Determine the (X, Y) coordinate at the center of the cell enclosing the given text.  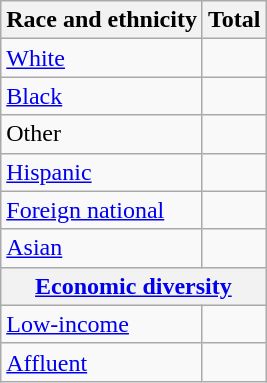
Asian (102, 248)
Total (234, 20)
Race and ethnicity (102, 20)
White (102, 58)
Other (102, 134)
Foreign national (102, 210)
Black (102, 96)
Low-income (102, 324)
Affluent (102, 362)
Hispanic (102, 172)
Economic diversity (134, 286)
